Output the [x, y] coordinate of the center of the cell containing the given text.  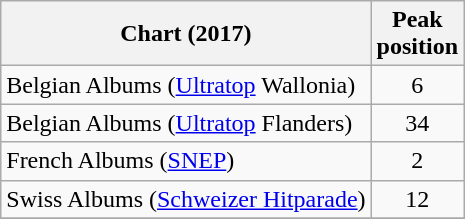
Chart (2017) [186, 34]
Swiss Albums (Schweizer Hitparade) [186, 199]
2 [417, 161]
6 [417, 85]
Belgian Albums (Ultratop Wallonia) [186, 85]
French Albums (SNEP) [186, 161]
34 [417, 123]
Peakposition [417, 34]
12 [417, 199]
Belgian Albums (Ultratop Flanders) [186, 123]
